Provide the (x, y) coordinate of the cell's center where the given text is located.  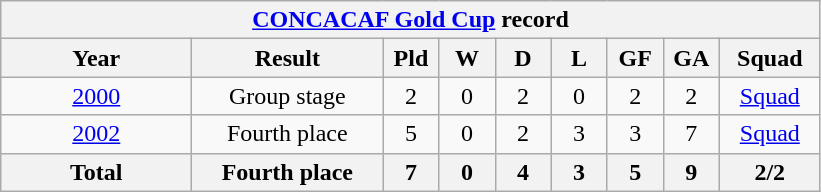
2/2 (770, 172)
W (467, 58)
GA (691, 58)
GF (635, 58)
Total (96, 172)
Pld (411, 58)
2000 (96, 96)
4 (523, 172)
Result (288, 58)
9 (691, 172)
D (523, 58)
Group stage (288, 96)
CONCACAF Gold Cup record (411, 20)
L (579, 58)
Year (96, 58)
2002 (96, 134)
